Search for the cell housing the specified text and yield its [X, Y] center coordinate. 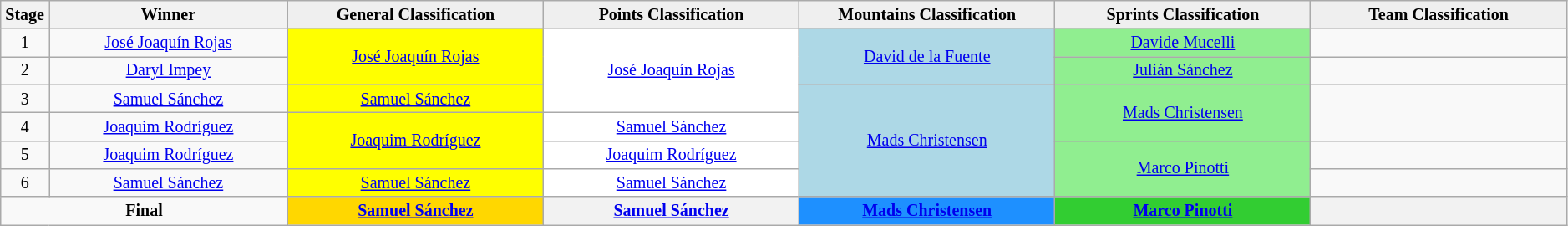
Winner [169, 15]
Julián Sánchez [1183, 70]
Final [145, 211]
4 [25, 127]
Mountains Classification [927, 15]
Team Classification [1439, 15]
Davide Mucelli [1183, 44]
5 [25, 154]
3 [25, 99]
Stage [25, 15]
2 [25, 70]
General Classification [415, 15]
Points Classification [671, 15]
6 [25, 182]
1 [25, 44]
David de la Fuente [927, 57]
Sprints Classification [1183, 15]
Daryl Impey [169, 70]
